For the text-containing cell, return its midpoint in (X, Y) coordinate format. 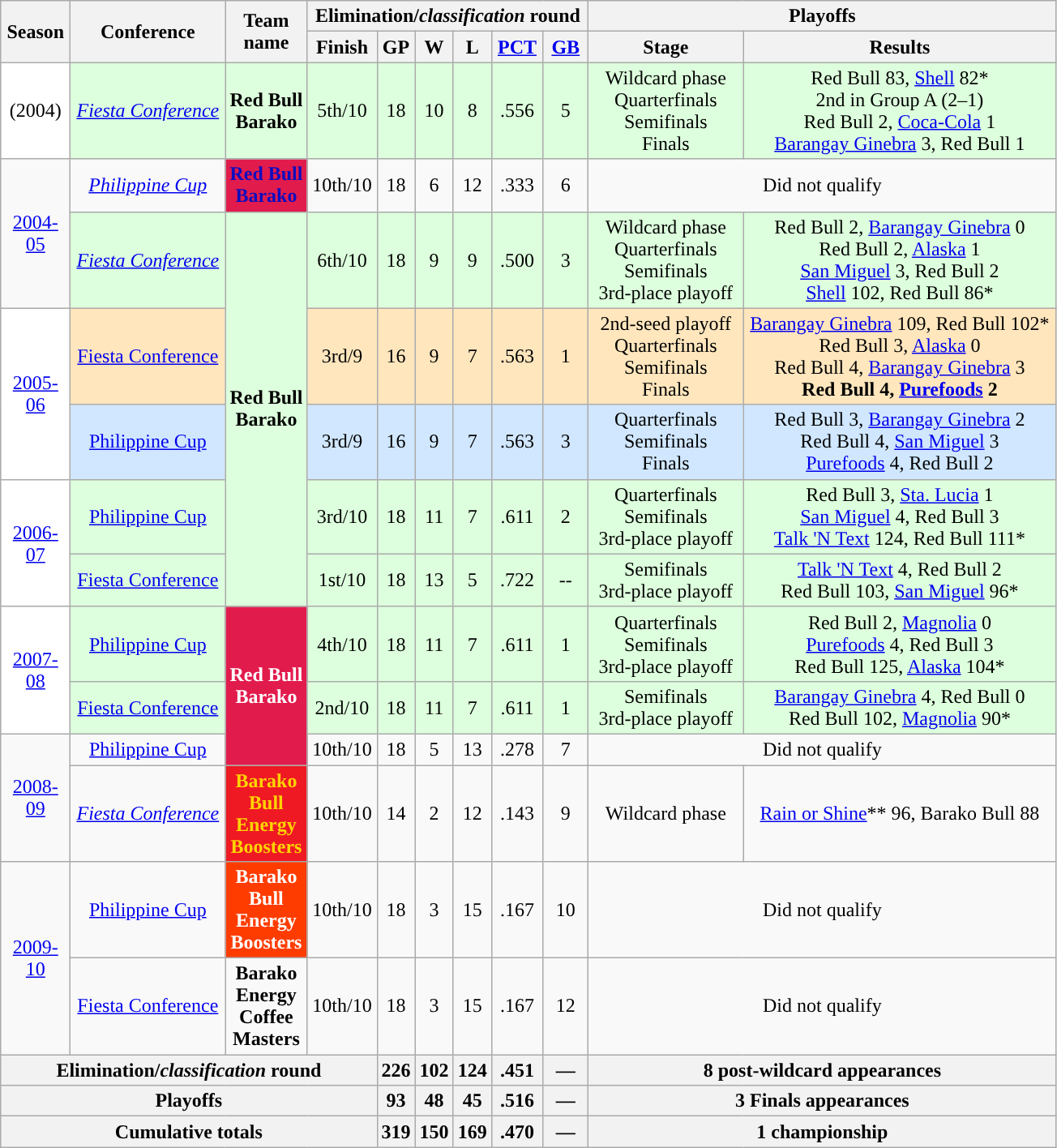
2008-09 (36, 798)
48 (434, 1101)
169 (472, 1132)
Red Bull 2, Barangay Ginebra 0Red Bull 2, Alaska 1San Miguel 3, Red Bull 2Shell 102, Red Bull 86* (900, 259)
GB (566, 47)
93 (396, 1101)
2nd/10 (342, 707)
.722 (517, 580)
L (472, 47)
319 (396, 1132)
Wildcard phase (666, 814)
Barangay Ginebra 4, Red Bull 0Red Bull 102, Magnolia 90* (900, 707)
QuarterfinalsSemifinalsFinals (666, 442)
2007-08 (36, 670)
8 (472, 110)
Results (900, 47)
PCT (517, 47)
3rd/10 (342, 516)
GP (396, 47)
Stage (666, 47)
Rain or Shine** 96, Barako Bull 88 (900, 814)
W (434, 47)
1st/10 (342, 580)
Team name (266, 32)
226 (396, 1070)
2009-10 (36, 958)
150 (434, 1132)
2nd-seed playoffQuarterfinalsSemifinalsFinals (666, 357)
.451 (517, 1070)
Season (36, 32)
4th/10 (342, 644)
102 (434, 1070)
Talk 'N Text 4, Red Bull 2Red Bull 103, San Miguel 96* (900, 580)
14 (396, 814)
.278 (517, 749)
Barangay Ginebra 109, Red Bull 102*Red Bull 3, Alaska 0Red Bull 4, Barangay Ginebra 3Red Bull 4, Purefoods 2 (900, 357)
Conference (148, 32)
.516 (517, 1101)
124 (472, 1070)
Red Bull 3, Barangay Ginebra 2Red Bull 4, San Miguel 3Purefoods 4, Red Bull 2 (900, 442)
8 post-wildcard appearances (822, 1070)
Finish (342, 47)
Red Bull 3, Sta. Lucia 1San Miguel 4, Red Bull 3Talk 'N Text 124, Red Bull 111* (900, 516)
1 championship (822, 1132)
Wildcard phaseQuarterfinalsSemifinalsFinals (666, 110)
Barako Energy Coffee Masters (266, 1007)
2006-07 (36, 543)
2005-06 (36, 394)
.470 (517, 1132)
Cumulative totals (189, 1132)
.143 (517, 814)
Wildcard phaseQuarterfinalsSemifinals3rd-place playoff (666, 259)
Red Bull 83, Shell 82*2nd in Group A (2–1)Red Bull 2, Coca-Cola 1Barangay Ginebra 3, Red Bull 1 (900, 110)
.333 (517, 185)
45 (472, 1101)
.556 (517, 110)
.500 (517, 259)
6th/10 (342, 259)
Red Bull 2, Magnolia 0Purefoods 4, Red Bull 3Red Bull 125, Alaska 104* (900, 644)
-- (566, 580)
(2004) (36, 110)
3 Finals appearances (822, 1101)
2004-05 (36, 233)
5th/10 (342, 110)
